Determine the (x, y) coordinate at the center of the cell enclosing the given text.  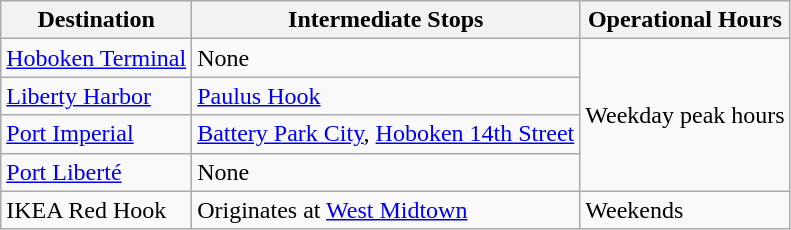
Destination (96, 20)
Operational Hours (685, 20)
Paulus Hook (386, 96)
Port Liberté (96, 172)
IKEA Red Hook (96, 210)
Liberty Harbor (96, 96)
Weekday peak hours (685, 115)
Port Imperial (96, 134)
Battery Park City, Hoboken 14th Street (386, 134)
Originates at West Midtown (386, 210)
Intermediate Stops (386, 20)
Weekends (685, 210)
Hoboken Terminal (96, 58)
